Return (x, y) of the center of cell containing provided text 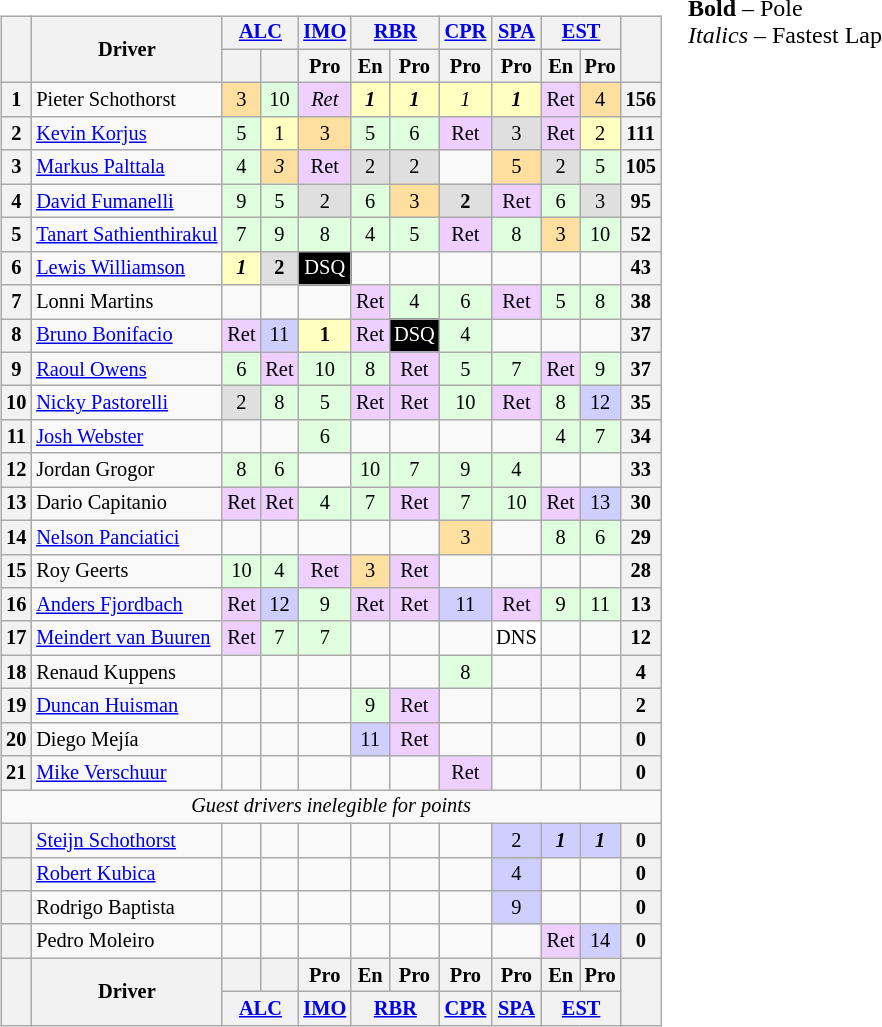
Lewis Williamson (126, 268)
Steijn Schothorst (126, 840)
Pedro Moleiro (126, 941)
156 (641, 100)
35 (641, 403)
Kevin Korjus (126, 134)
33 (641, 470)
18 (16, 672)
Guest drivers inelegible for points (331, 807)
43 (641, 268)
17 (16, 638)
19 (16, 706)
Josh Webster (126, 437)
28 (641, 571)
Mike Verschuur (126, 773)
Roy Geerts (126, 571)
Diego Mejía (126, 739)
Nicky Pastorelli (126, 403)
Lonni Martins (126, 302)
38 (641, 302)
16 (16, 605)
Bruno Bonifacio (126, 336)
21 (16, 773)
Nelson Panciatici (126, 537)
Robert Kubica (126, 874)
Renaud Kuppens (126, 672)
Jordan Grogor (126, 470)
Meindert van Buuren (126, 638)
Rodrigo Baptista (126, 908)
29 (641, 537)
111 (641, 134)
Markus Palttala (126, 167)
30 (641, 504)
34 (641, 437)
105 (641, 167)
Pieter Schothorst (126, 100)
Anders Fjordbach (126, 605)
95 (641, 201)
20 (16, 739)
Tanart Sathienthirakul (126, 235)
52 (641, 235)
15 (16, 571)
Duncan Huisman (126, 706)
Dario Capitanio (126, 504)
David Fumanelli (126, 201)
DNS (516, 638)
Raoul Owens (126, 369)
